Scan for the cell matching the given text and deliver its (x, y) coordinate at center. 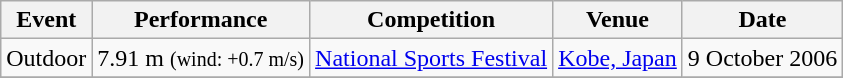
Performance (201, 20)
National Sports Festival (432, 58)
Kobe, Japan (618, 58)
Competition (432, 20)
Date (762, 20)
Event (46, 20)
Venue (618, 20)
9 October 2006 (762, 58)
Outdoor (46, 58)
7.91 m (wind: +0.7 m/s) (201, 58)
